Output the (X, Y) coordinate of the center of the cell containing the given text.  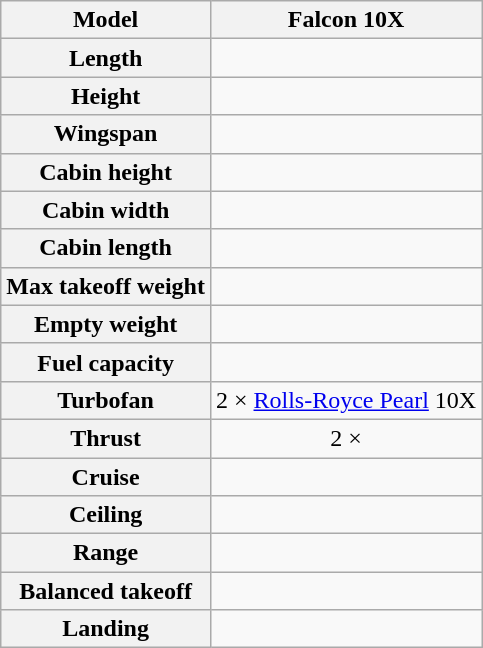
Cabin length (106, 248)
Turbofan (106, 400)
Height (106, 96)
Cabin height (106, 172)
Thrust (106, 438)
Balanced takeoff (106, 591)
Ceiling (106, 515)
Empty weight (106, 324)
Range (106, 553)
Fuel capacity (106, 362)
Wingspan (106, 134)
Landing (106, 629)
Cruise (106, 477)
Cabin width (106, 210)
Max takeoff weight (106, 286)
2 × (346, 438)
Length (106, 58)
2 × Rolls-Royce Pearl 10X (346, 400)
Model (106, 20)
Falcon 10X (346, 20)
